Provide the (x, y) coordinate of the cell's center where the given text is located.  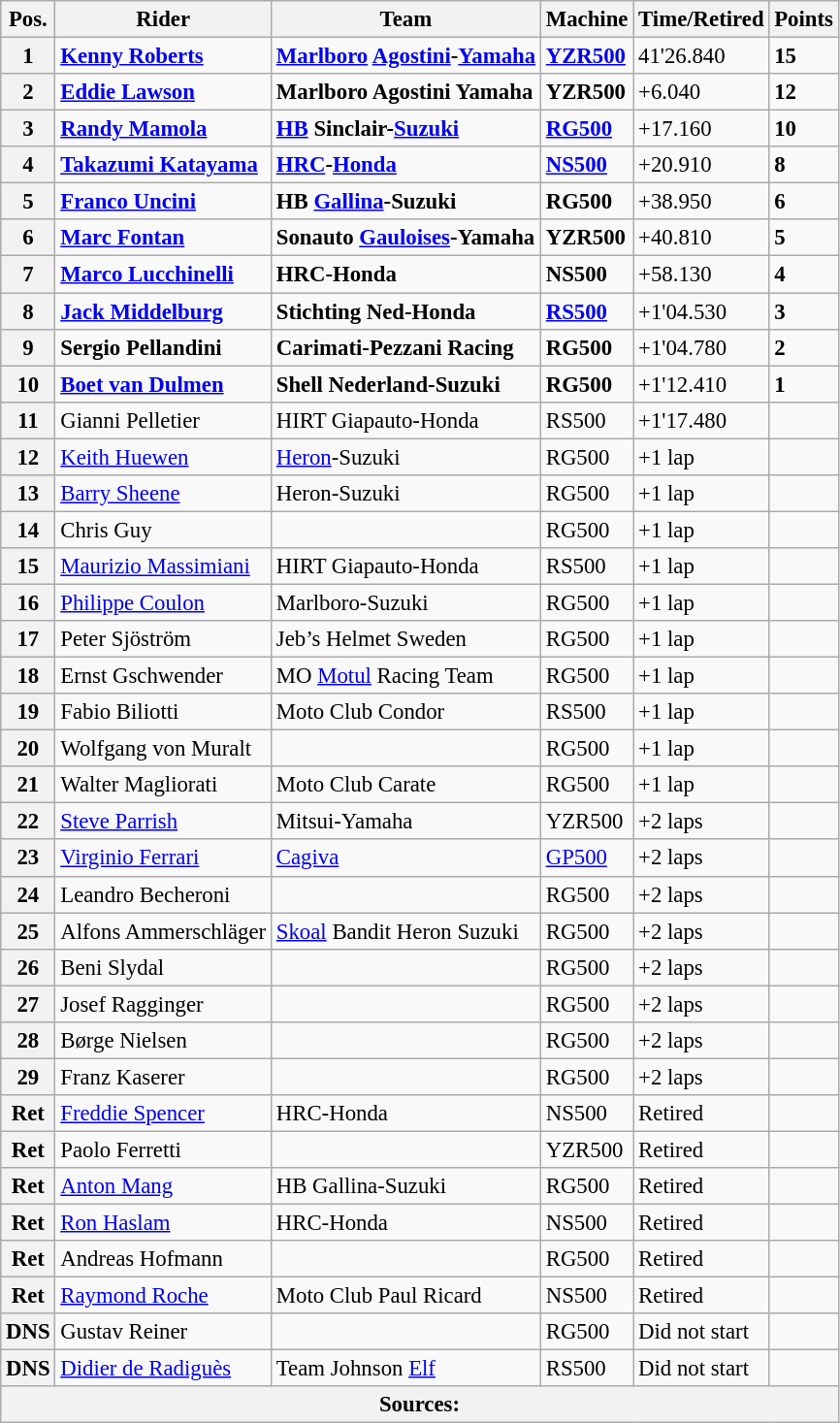
Chris Guy (163, 530)
22 (28, 822)
Shell Nederland-Suzuki (405, 384)
Peter Sjöström (163, 639)
Beni Slydal (163, 967)
Didier de Radiguès (163, 1369)
+40.810 (701, 238)
Gustav Reiner (163, 1332)
+1'12.410 (701, 384)
Gianni Pelletier (163, 420)
Andreas Hofmann (163, 1259)
Pos. (28, 19)
25 (28, 931)
MO Motul Racing Team (405, 676)
Keith Huewen (163, 457)
Machine (586, 19)
Jack Middelburg (163, 311)
HB Sinclair-Suzuki (405, 129)
Raymond Roche (163, 1296)
Virginio Ferrari (163, 858)
Fabio Biliotti (163, 712)
16 (28, 602)
Moto Club Paul Ricard (405, 1296)
17 (28, 639)
Skoal Bandit Heron Suzuki (405, 931)
+20.910 (701, 165)
Takazumi Katayama (163, 165)
Marc Fontan (163, 238)
Marlboro Agostini Yamaha (405, 92)
24 (28, 894)
11 (28, 420)
Steve Parrish (163, 822)
7 (28, 275)
Barry Sheene (163, 494)
Jeb’s Helmet Sweden (405, 639)
Børge Nielsen (163, 1041)
Franco Uncini (163, 202)
Team Johnson Elf (405, 1369)
+1'17.480 (701, 420)
27 (28, 1004)
Sonauto Gauloises-Yamaha (405, 238)
Randy Mamola (163, 129)
Carimati-Pezzani Racing (405, 347)
Points (803, 19)
18 (28, 676)
+17.160 (701, 129)
Marlboro-Suzuki (405, 602)
Alfons Ammerschläger (163, 931)
Sergio Pellandini (163, 347)
Rider (163, 19)
Marco Lucchinelli (163, 275)
9 (28, 347)
Paolo Ferretti (163, 1149)
Moto Club Condor (405, 712)
Ron Haslam (163, 1223)
29 (28, 1077)
Freddie Spencer (163, 1114)
+58.130 (701, 275)
13 (28, 494)
Philippe Coulon (163, 602)
Time/Retired (701, 19)
23 (28, 858)
14 (28, 530)
41'26.840 (701, 56)
+1'04.530 (701, 311)
Team (405, 19)
+38.950 (701, 202)
Boet van Dulmen (163, 384)
Eddie Lawson (163, 92)
Anton Mang (163, 1186)
Kenny Roberts (163, 56)
Ernst Gschwender (163, 676)
Mitsui-Yamaha (405, 822)
GP500 (586, 858)
28 (28, 1041)
Moto Club Carate (405, 785)
+1'04.780 (701, 347)
Wolfgang von Muralt (163, 749)
19 (28, 712)
20 (28, 749)
Walter Magliorati (163, 785)
+6.040 (701, 92)
Leandro Becheroni (163, 894)
Stichting Ned-Honda (405, 311)
Franz Kaserer (163, 1077)
Josef Ragginger (163, 1004)
26 (28, 967)
Marlboro Agostini-Yamaha (405, 56)
Maurizio Massimiani (163, 566)
21 (28, 785)
Cagiva (405, 858)
